For the text-containing cell, return its midpoint in [X, Y] coordinate format. 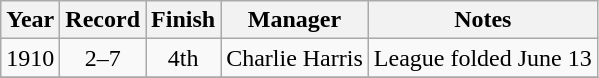
League folded June 13 [482, 58]
1910 [30, 58]
Notes [482, 20]
4th [184, 58]
Charlie Harris [295, 58]
Manager [295, 20]
Finish [184, 20]
2–7 [103, 58]
Record [103, 20]
Year [30, 20]
